For the text-containing cell, return its midpoint in [x, y] coordinate format. 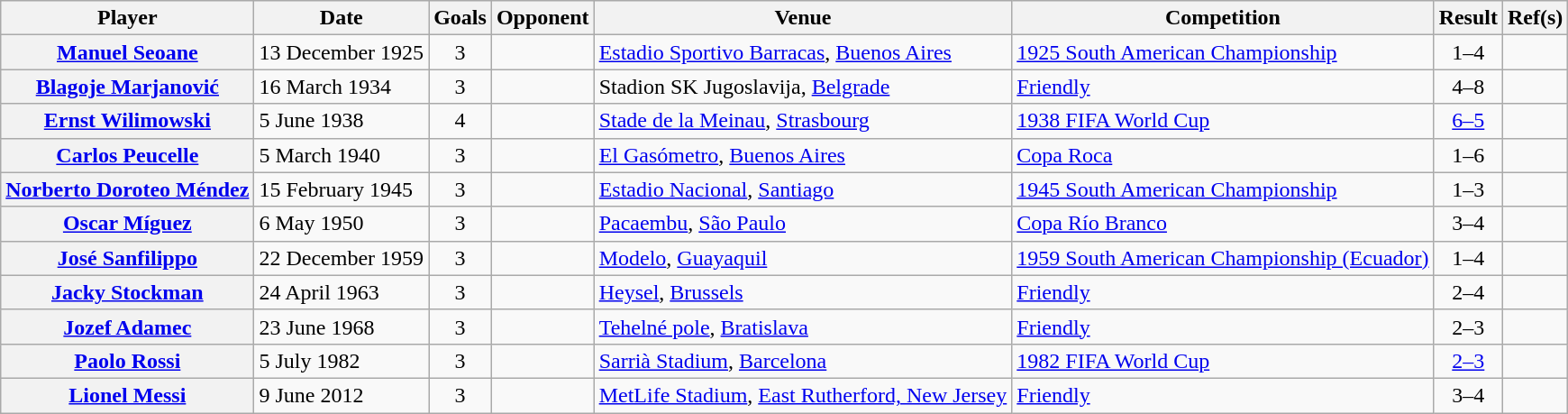
Copa Roca [1223, 155]
1–3 [1468, 189]
Lionel Messi [128, 395]
Manuel Seoane [128, 52]
1959 South American Championship (Ecuador) [1223, 258]
Oscar Míguez [128, 224]
23 June 1968 [342, 327]
1938 FIFA World Cup [1223, 121]
2–4 [1468, 292]
Jacky Stockman [128, 292]
Goals [460, 18]
1982 FIFA World Cup [1223, 361]
Estadio Nacional, Santiago [803, 189]
Ref(s) [1536, 18]
Result [1468, 18]
4–8 [1468, 87]
Paolo Rossi [128, 361]
1945 South American Championship [1223, 189]
6–5 [1468, 121]
6 May 1950 [342, 224]
24 April 1963 [342, 292]
13 December 1925 [342, 52]
Stade de la Meinau, Strasbourg [803, 121]
Date [342, 18]
José Sanfilippo [128, 258]
Carlos Peucelle [128, 155]
Pacaembu, São Paulo [803, 224]
15 February 1945 [342, 189]
22 December 1959 [342, 258]
Player [128, 18]
Sarrià Stadium, Barcelona [803, 361]
Ernst Wilimowski [128, 121]
Competition [1223, 18]
Estadio Sportivo Barracas, Buenos Aires [803, 52]
4 [460, 121]
Norberto Doroteo Méndez [128, 189]
5 June 1938 [342, 121]
1925 South American Championship [1223, 52]
El Gasómetro, Buenos Aires [803, 155]
16 March 1934 [342, 87]
Copa Río Branco [1223, 224]
5 July 1982 [342, 361]
MetLife Stadium, East Rutherford, New Jersey [803, 395]
Tehelné pole, Bratislava [803, 327]
Modelo, Guayaquil [803, 258]
Heysel, Brussels [803, 292]
Blagoje Marjanović [128, 87]
Stadion SK Jugoslavija, Belgrade [803, 87]
1–6 [1468, 155]
Jozef Adamec [128, 327]
5 March 1940 [342, 155]
9 June 2012 [342, 395]
Opponent [542, 18]
Venue [803, 18]
